Capture the cell that displays the provided text and extract its (x, y) central coordinate. 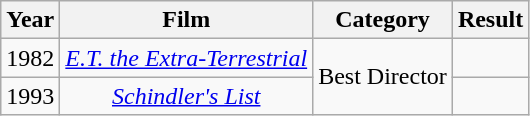
Result (490, 20)
E.T. the Extra-Terrestrial (186, 58)
Year (30, 20)
1982 (30, 58)
Film (186, 20)
1993 (30, 96)
Best Director (383, 77)
Category (383, 20)
Schindler's List (186, 96)
